Find where the given text appears and provide that cell's center as [X, Y] coordinate. 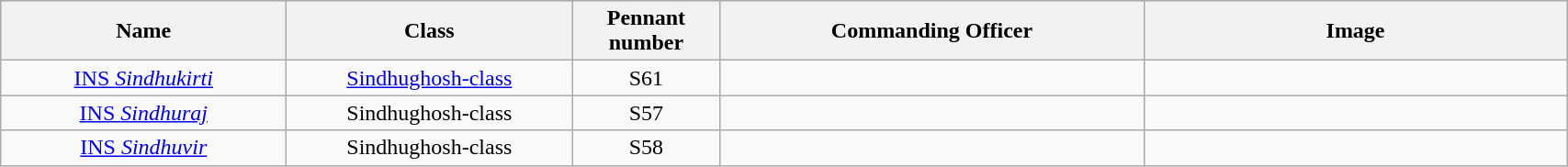
Image [1356, 31]
INS Sindhukirti [143, 78]
S57 [647, 113]
Commanding Officer [931, 31]
Pennant number [647, 31]
S58 [647, 148]
INS Sindhuvir [143, 148]
Name [143, 31]
S61 [647, 78]
INS Sindhuraj [143, 113]
Class [430, 31]
